Capture the cell that displays the provided text and extract its [X, Y] central coordinate. 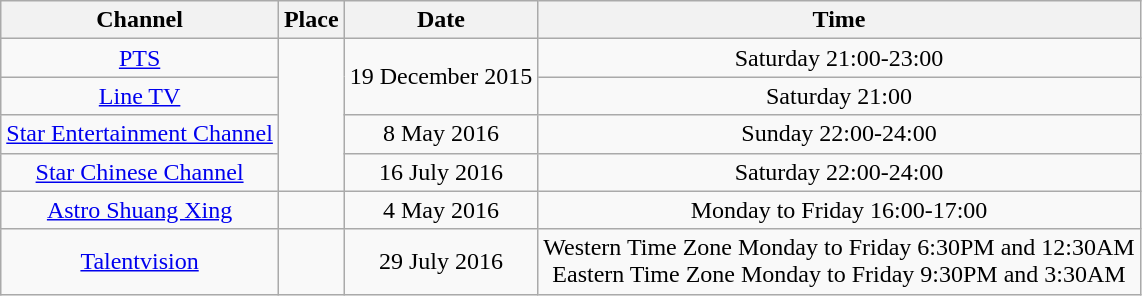
Monday to Friday 16:00-17:00 [839, 210]
16 July 2016 [441, 172]
Saturday 21:00-23:00 [839, 58]
Star Chinese Channel [140, 172]
Time [839, 20]
4 May 2016 [441, 210]
Saturday 21:00 [839, 96]
Astro Shuang Xing [140, 210]
8 May 2016 [441, 134]
Sunday 22:00-24:00 [839, 134]
Saturday 22:00-24:00 [839, 172]
PTS [140, 58]
29 July 2016 [441, 262]
Talentvision [140, 262]
Place [311, 20]
Channel [140, 20]
Star Entertainment Channel [140, 134]
Line TV [140, 96]
Date [441, 20]
19 December 2015 [441, 77]
Western Time Zone Monday to Friday 6:30PM and 12:30AMEastern Time Zone Monday to Friday 9:30PM and 3:30AM [839, 262]
